Capture the cell that displays the provided text and extract its [x, y] central coordinate. 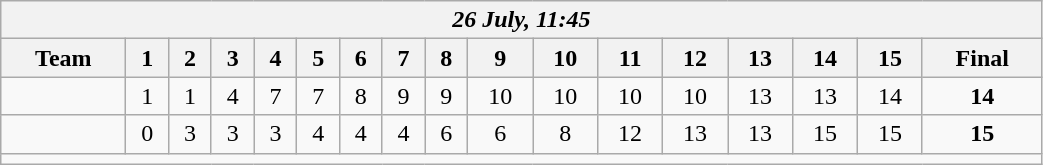
0 [148, 134]
11 [630, 58]
5 [318, 58]
Final [982, 58]
26 July, 11:45 [522, 20]
2 [190, 58]
Team [64, 58]
